Find where the given text appears and provide that cell's center as [x, y] coordinate. 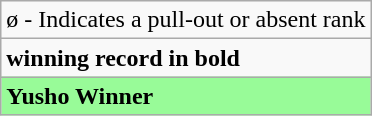
Yusho Winner [186, 96]
ø - Indicates a pull-out or absent rank [186, 20]
winning record in bold [186, 58]
